Identify which cell holds the provided text, then report its [X, Y] central coordinate. 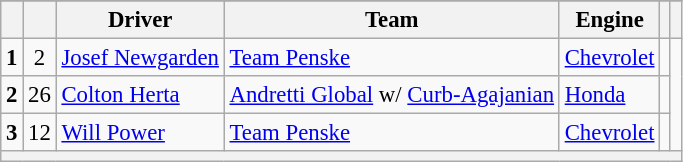
Andretti Global w/ Curb-Agajanian [392, 95]
Will Power [140, 133]
Josef Newgarden [140, 58]
1 [12, 58]
26 [40, 95]
Colton Herta [140, 95]
Driver [140, 20]
3 [12, 133]
Engine [609, 20]
Team [392, 20]
Honda [609, 95]
12 [40, 133]
